Provide the (x, y) coordinate of the cell's center where the given text is located.  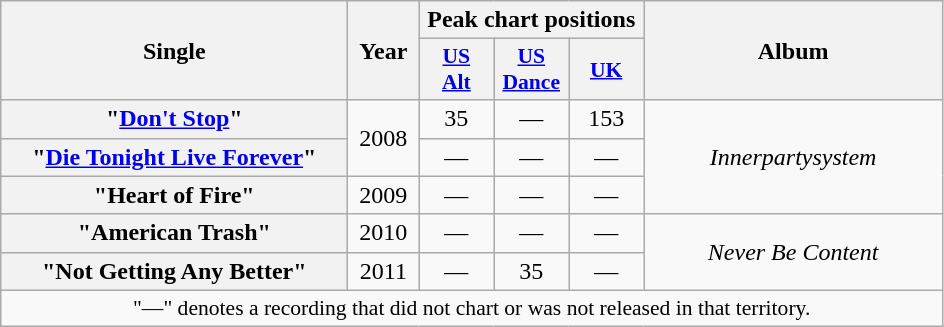
2009 (384, 195)
Innerpartysystem (794, 157)
Album (794, 50)
"Not Getting Any Better" (174, 271)
153 (606, 119)
UK (606, 70)
"Don't Stop" (174, 119)
Peak chart positions (532, 20)
"American Trash" (174, 233)
"Die Tonight Live Forever" (174, 157)
2010 (384, 233)
USAlt (456, 70)
USDance (532, 70)
Never Be Content (794, 252)
2008 (384, 138)
"—" denotes a recording that did not chart or was not released in that territory. (472, 308)
"Heart of Fire" (174, 195)
Year (384, 50)
Single (174, 50)
2011 (384, 271)
